Locate the cell with the specified text and output its (X, Y) center coordinate. 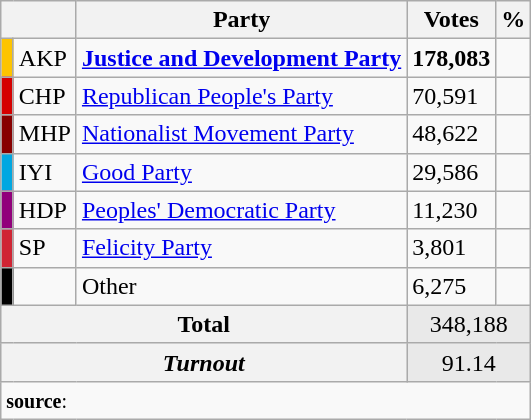
70,591 (452, 96)
Total (204, 324)
Peoples' Democratic Party (241, 210)
91.14 (469, 362)
Republican People's Party (241, 96)
178,083 (452, 58)
source: (266, 400)
Votes (452, 20)
348,188 (469, 324)
Party (241, 20)
Felicity Party (241, 248)
IYI (44, 172)
11,230 (452, 210)
Good Party (241, 172)
Other (241, 286)
Nationalist Movement Party (241, 134)
29,586 (452, 172)
HDP (44, 210)
48,622 (452, 134)
AKP (44, 58)
6,275 (452, 286)
MHP (44, 134)
% (514, 20)
Justice and Development Party (241, 58)
SP (44, 248)
CHP (44, 96)
Turnout (204, 362)
3,801 (452, 248)
